Locate the cell with the specified text and output its (X, Y) center coordinate. 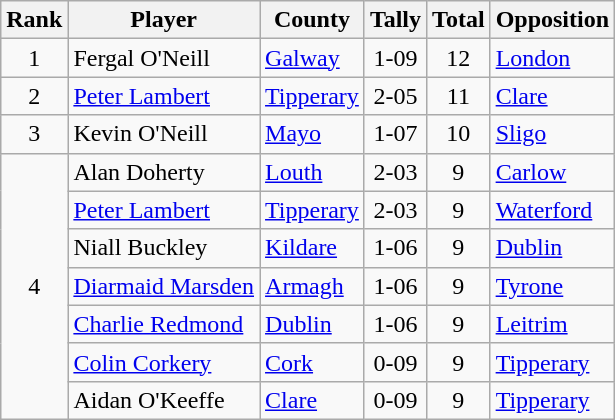
1 (34, 58)
Waterford (552, 210)
Niall Buckley (164, 248)
Galway (312, 58)
Player (164, 20)
Rank (34, 20)
2-05 (395, 96)
2 (34, 96)
1-07 (395, 134)
Leitrim (552, 324)
Diarmaid Marsden (164, 286)
12 (459, 58)
Sligo (552, 134)
Opposition (552, 20)
4 (34, 286)
Fergal O'Neill (164, 58)
Armagh (312, 286)
Kildare (312, 248)
11 (459, 96)
Louth (312, 172)
Cork (312, 362)
Carlow (552, 172)
Total (459, 20)
Colin Corkery (164, 362)
Alan Doherty (164, 172)
Charlie Redmond (164, 324)
County (312, 20)
1-09 (395, 58)
Aidan O'Keeffe (164, 400)
Mayo (312, 134)
3 (34, 134)
Tyrone (552, 286)
Tally (395, 20)
Kevin O'Neill (164, 134)
London (552, 58)
10 (459, 134)
